Identify which cell holds the provided text, then report its [x, y] central coordinate. 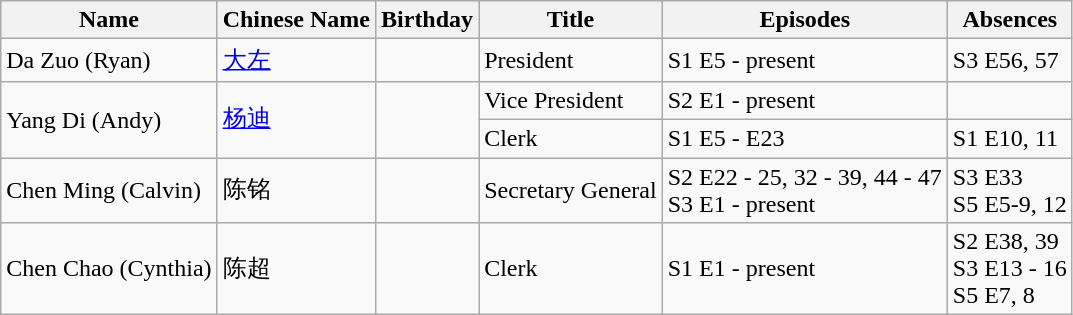
大左 [296, 60]
S1 E10, 11 [1010, 138]
S1 E1 - present [804, 269]
Chinese Name [296, 20]
S1 E5 - E23 [804, 138]
Chen Ming (Calvin) [109, 190]
Yang Di (Andy) [109, 119]
Da Zuo (Ryan) [109, 60]
President [571, 60]
Name [109, 20]
S2 E22 - 25, 32 - 39, 44 - 47S3 E1 - present [804, 190]
Vice President [571, 100]
S1 E5 - present [804, 60]
Title [571, 20]
Birthday [428, 20]
S3 E56, 57 [1010, 60]
S2 E1 - present [804, 100]
Chen Chao (Cynthia) [109, 269]
S3 E33S5 E5-9, 12 [1010, 190]
陈铭 [296, 190]
陈超 [296, 269]
Secretary General [571, 190]
Absences [1010, 20]
杨迪 [296, 119]
Episodes [804, 20]
S2 E38, 39S3 E13 - 16S5 E7, 8 [1010, 269]
